For the text-containing cell, return its midpoint in (X, Y) coordinate format. 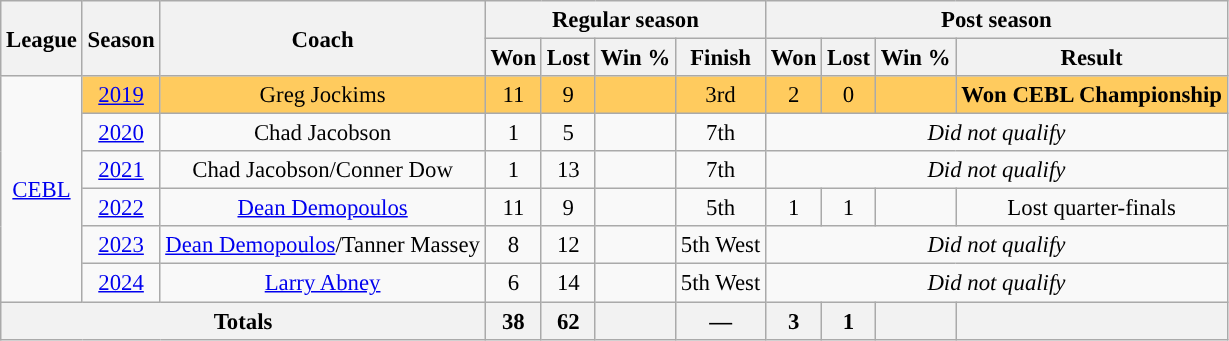
62 (568, 321)
Season (121, 38)
League (42, 38)
Dean Demopoulos (322, 208)
Regular season (625, 20)
12 (568, 245)
0 (849, 95)
2 (794, 95)
CEBL (42, 189)
Chad Jacobson (322, 133)
3 (794, 321)
Coach (322, 38)
2022 (121, 208)
2023 (121, 245)
2019 (121, 95)
2024 (121, 283)
14 (568, 283)
2020 (121, 133)
8 (513, 245)
6 (513, 283)
38 (513, 321)
5 (568, 133)
Post season (997, 20)
— (721, 321)
13 (568, 170)
Lost quarter-finals (1092, 208)
Totals (244, 321)
3rd (721, 95)
Finish (721, 58)
5th (721, 208)
Won CEBL Championship (1092, 95)
2021 (121, 170)
Greg Jockims (322, 95)
Dean Demopoulos/Tanner Massey (322, 245)
Larry Abney (322, 283)
Chad Jacobson/Conner Dow (322, 170)
Result (1092, 58)
